Output the (X, Y) coordinate of the center of the cell containing the given text.  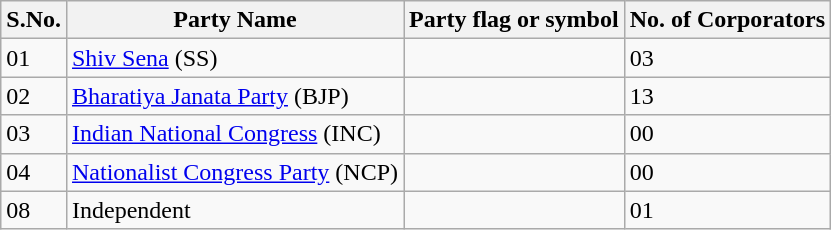
Nationalist Congress Party (NCP) (234, 172)
Bharatiya Janata Party (BJP) (234, 96)
02 (34, 96)
Indian National Congress (INC) (234, 134)
No. of Corporators (727, 20)
Party flag or symbol (514, 20)
08 (34, 210)
S.No. (34, 20)
Independent (234, 210)
13 (727, 96)
04 (34, 172)
Shiv Sena (SS) (234, 58)
Party Name (234, 20)
